Determine the (X, Y) coordinate at the center of the cell enclosing the given text.  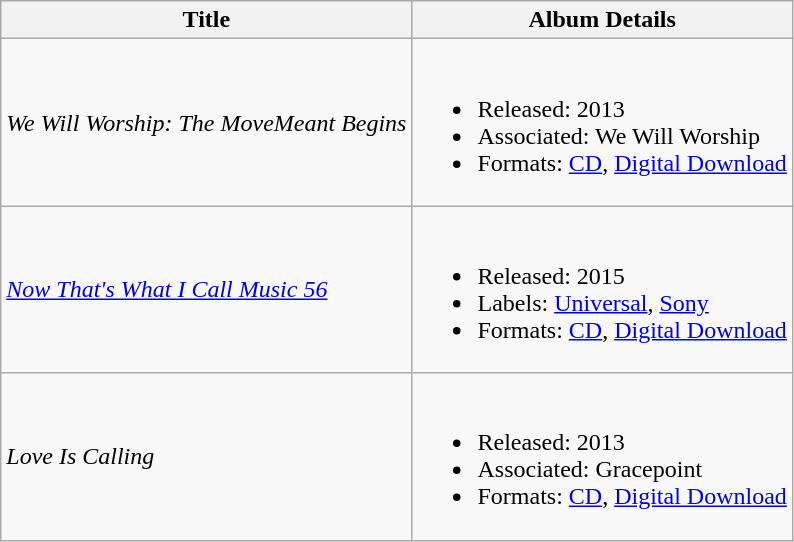
We Will Worship: The MoveMeant Begins (206, 122)
Now That's What I Call Music 56 (206, 290)
Released: 2015Labels: Universal, SonyFormats: CD, Digital Download (602, 290)
Love Is Calling (206, 456)
Released: 2013Associated: We Will WorshipFormats: CD, Digital Download (602, 122)
Released: 2013Associated: GracepointFormats: CD, Digital Download (602, 456)
Title (206, 20)
Album Details (602, 20)
